Output the [x, y] coordinate of the center of the cell containing the given text.  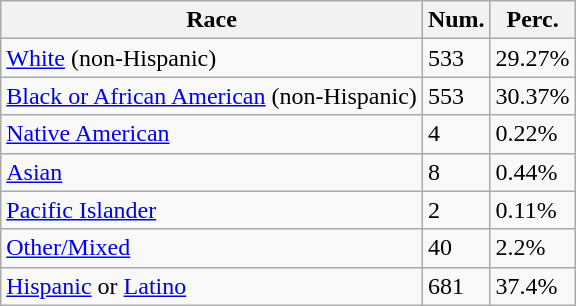
30.37% [532, 96]
4 [456, 134]
Hispanic or Latino [212, 286]
Other/Mixed [212, 248]
29.27% [532, 58]
Pacific Islander [212, 210]
Perc. [532, 20]
Race [212, 20]
White (non-Hispanic) [212, 58]
40 [456, 248]
8 [456, 172]
37.4% [532, 286]
553 [456, 96]
Black or African American (non-Hispanic) [212, 96]
2.2% [532, 248]
533 [456, 58]
Asian [212, 172]
681 [456, 286]
Num. [456, 20]
0.22% [532, 134]
0.44% [532, 172]
0.11% [532, 210]
Native American [212, 134]
2 [456, 210]
